From the cell containing the given text, extract its center point as [x, y] coordinate. 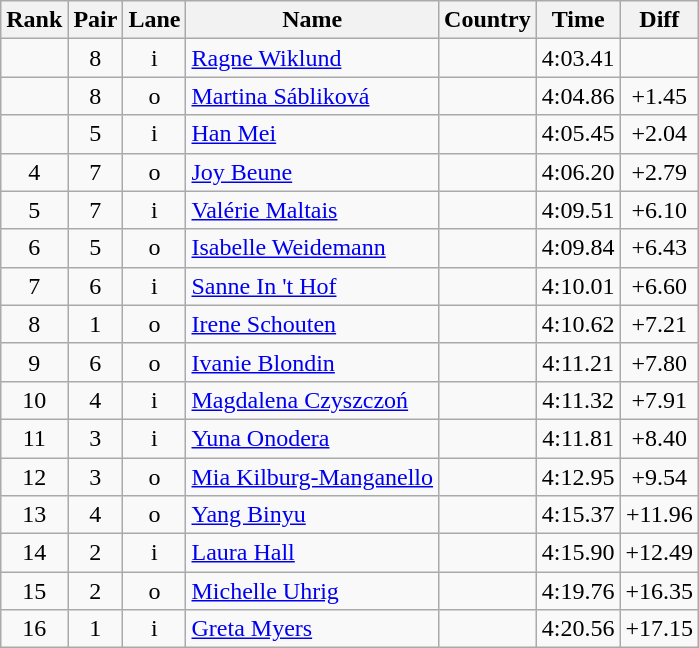
Pair [96, 20]
+17.15 [660, 629]
4:15.90 [578, 553]
Ragne Wiklund [312, 58]
Han Mei [312, 134]
Yang Binyu [312, 515]
Joy Beune [312, 172]
+7.21 [660, 324]
4:11.81 [578, 438]
16 [34, 629]
Lane [154, 20]
+2.79 [660, 172]
Greta Myers [312, 629]
Yuna Onodera [312, 438]
4:09.84 [578, 248]
4:19.76 [578, 591]
+16.35 [660, 591]
+12.49 [660, 553]
Laura Hall [312, 553]
12 [34, 477]
Diff [660, 20]
4:12.95 [578, 477]
Time [578, 20]
Michelle Uhrig [312, 591]
13 [34, 515]
+7.80 [660, 362]
+6.10 [660, 210]
+6.60 [660, 286]
Sanne In 't Hof [312, 286]
4:11.21 [578, 362]
+11.96 [660, 515]
+1.45 [660, 96]
Mia Kilburg-Manganello [312, 477]
+6.43 [660, 248]
14 [34, 553]
+9.54 [660, 477]
Valérie Maltais [312, 210]
Irene Schouten [312, 324]
Name [312, 20]
11 [34, 438]
4:05.45 [578, 134]
4:10.01 [578, 286]
+8.40 [660, 438]
4:15.37 [578, 515]
+2.04 [660, 134]
Martina Sábliková [312, 96]
4:04.86 [578, 96]
4:11.32 [578, 400]
4:06.20 [578, 172]
15 [34, 591]
4:03.41 [578, 58]
Country [488, 20]
Magdalena Czyszczoń [312, 400]
Isabelle Weidemann [312, 248]
+7.91 [660, 400]
Ivanie Blondin [312, 362]
10 [34, 400]
Rank [34, 20]
4:20.56 [578, 629]
4:10.62 [578, 324]
9 [34, 362]
4:09.51 [578, 210]
